Extract the [X, Y] coordinate from the center of the cell holding the provided text.  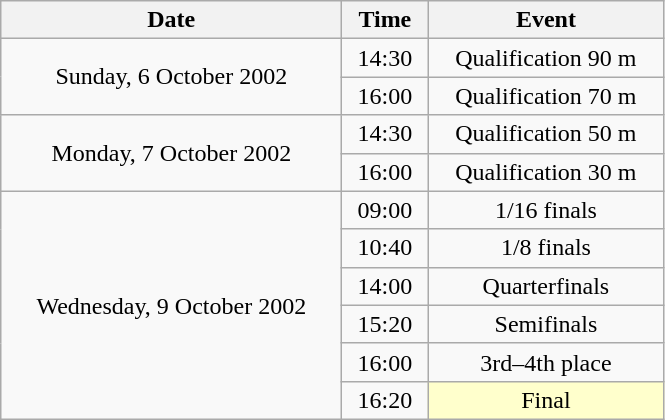
Qualification 70 m [546, 96]
15:20 [385, 324]
Semifinals [546, 324]
Wednesday, 9 October 2002 [172, 305]
09:00 [385, 210]
Qualification 50 m [546, 134]
Time [385, 20]
Monday, 7 October 2002 [172, 153]
14:00 [385, 286]
Event [546, 20]
Date [172, 20]
1/16 finals [546, 210]
Qualification 30 m [546, 172]
3rd–4th place [546, 362]
1/8 finals [546, 248]
16:20 [385, 400]
Qualification 90 m [546, 58]
10:40 [385, 248]
Sunday, 6 October 2002 [172, 77]
Quarterfinals [546, 286]
Final [546, 400]
